Output the (X, Y) coordinate of the center of the cell containing the given text.  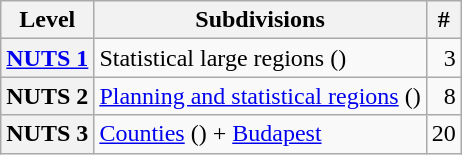
Statistical large regions () (260, 58)
NUTS 2 (48, 96)
8 (444, 96)
NUTS 1 (48, 58)
Level (48, 20)
20 (444, 134)
3 (444, 58)
Subdivisions (260, 20)
Planning and statistical regions () (260, 96)
NUTS 3 (48, 134)
Counties () + Budapest (260, 134)
# (444, 20)
